Pinpoint the cell where the given text exists, returning its [x, y] midpoint coordinate. 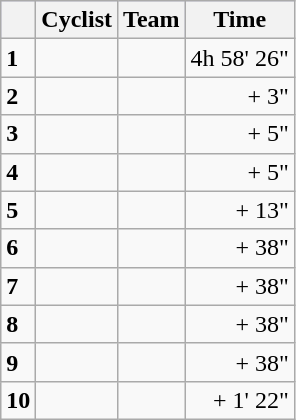
3 [18, 134]
9 [18, 362]
8 [18, 324]
4 [18, 172]
+ 3" [240, 96]
6 [18, 248]
+ 13" [240, 210]
Time [240, 20]
2 [18, 96]
Cyclist [77, 20]
7 [18, 286]
5 [18, 210]
Team [152, 20]
+ 1' 22" [240, 400]
4h 58' 26" [240, 58]
1 [18, 58]
10 [18, 400]
